Detect which cell encompasses the target text, then output its [x, y] center coordinate. 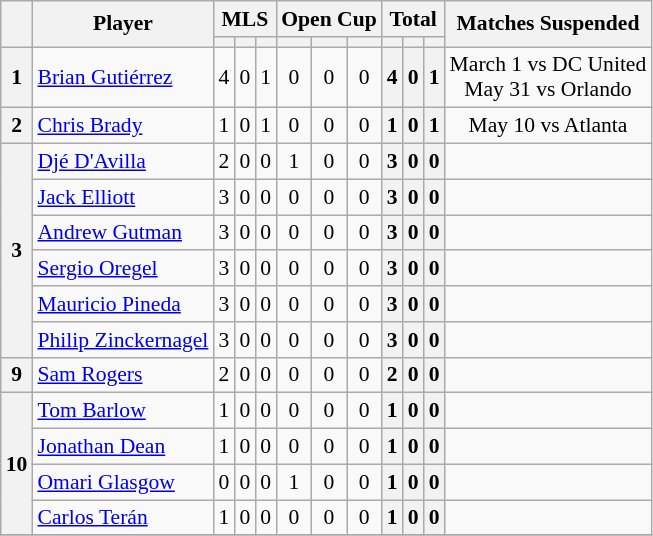
Total [414, 19]
Jonathan Dean [122, 447]
Sergio Oregel [122, 269]
Open Cup [329, 19]
Mauricio Pineda [122, 304]
Brian Gutiérrez [122, 78]
MLS [244, 19]
Matches Suspended [548, 24]
Omari Glasgow [122, 482]
Chris Brady [122, 126]
March 1 vs DC UnitedMay 31 vs Orlando [548, 78]
Carlos Terán [122, 518]
Philip Zinckernagel [122, 340]
Sam Rogers [122, 375]
Djé D'Avilla [122, 162]
10 [17, 464]
9 [17, 375]
Jack Elliott [122, 197]
Tom Barlow [122, 411]
Player [122, 24]
May 10 vs Atlanta [548, 126]
Andrew Gutman [122, 233]
